From the cell containing the given text, extract its center point as [X, Y] coordinate. 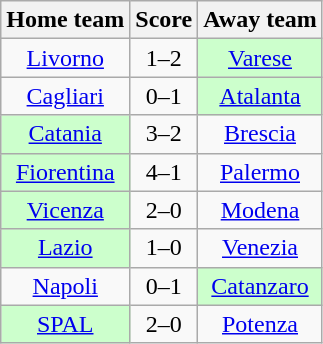
Modena [260, 210]
Palermo [260, 172]
SPAL [66, 324]
3–2 [164, 134]
4–1 [164, 172]
Fiorentina [66, 172]
Venezia [260, 248]
Cagliari [66, 96]
Brescia [260, 134]
Away team [260, 20]
Catania [66, 134]
Potenza [260, 324]
Lazio [66, 248]
Napoli [66, 286]
Score [164, 20]
1–2 [164, 58]
Atalanta [260, 96]
Catanzaro [260, 286]
Varese [260, 58]
Vicenza [66, 210]
1–0 [164, 248]
Home team [66, 20]
Livorno [66, 58]
